Identify which cell holds the provided text, then report its [x, y] central coordinate. 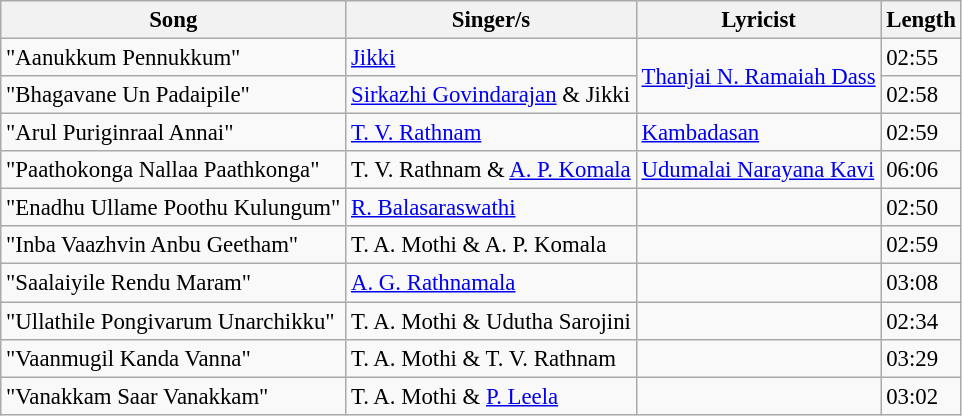
02:50 [921, 208]
R. Balasaraswathi [492, 208]
03:02 [921, 396]
"Aanukkum Pennukkum" [174, 58]
Song [174, 20]
Thanjai N. Ramaiah Dass [758, 76]
02:34 [921, 321]
"Vaanmugil Kanda Vanna" [174, 358]
Kambadasan [758, 133]
T. A. Mothi & T. V. Rathnam [492, 358]
"Vanakkam Saar Vanakkam" [174, 396]
"Inba Vaazhvin Anbu Geetham" [174, 245]
Sirkazhi Govindarajan & Jikki [492, 95]
"Bhagavane Un Padaipile" [174, 95]
"Arul Puriginraal Annai" [174, 133]
"Enadhu Ullame Poothu Kulungum" [174, 208]
T. V. Rathnam [492, 133]
T. A. Mothi & A. P. Komala [492, 245]
"Saalaiyile Rendu Maram" [174, 283]
03:29 [921, 358]
A. G. Rathnamala [492, 283]
03:08 [921, 283]
Length [921, 20]
Singer/s [492, 20]
T. A. Mothi & Udutha Sarojini [492, 321]
02:55 [921, 58]
02:58 [921, 95]
"Paathokonga Nallaa Paathkonga" [174, 170]
06:06 [921, 170]
Jikki [492, 58]
Udumalai Narayana Kavi [758, 170]
"Ullathile Pongivarum Unarchikku" [174, 321]
T. V. Rathnam & A. P. Komala [492, 170]
T. A. Mothi & P. Leela [492, 396]
Lyricist [758, 20]
